Scan for the cell matching the given text and deliver its [X, Y] coordinate at center. 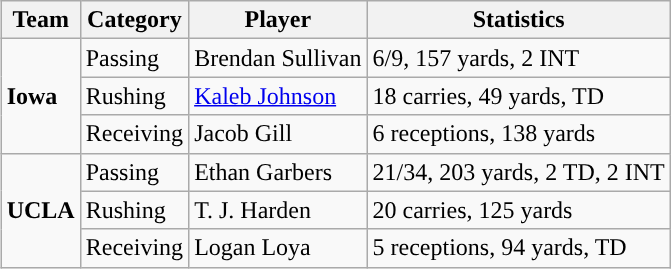
Team [40, 20]
Jacob Gill [278, 134]
Statistics [518, 20]
6/9, 157 yards, 2 INT [518, 58]
Kaleb Johnson [278, 96]
Logan Loya [278, 248]
5 receptions, 94 yards, TD [518, 248]
Category [134, 20]
6 receptions, 138 yards [518, 134]
Brendan Sullivan [278, 58]
Player [278, 20]
Ethan Garbers [278, 172]
20 carries, 125 yards [518, 210]
21/34, 203 yards, 2 TD, 2 INT [518, 172]
UCLA [40, 210]
18 carries, 49 yards, TD [518, 96]
T. J. Harden [278, 210]
Iowa [40, 96]
